Find where the given text appears and provide that cell's center as (X, Y) coordinate. 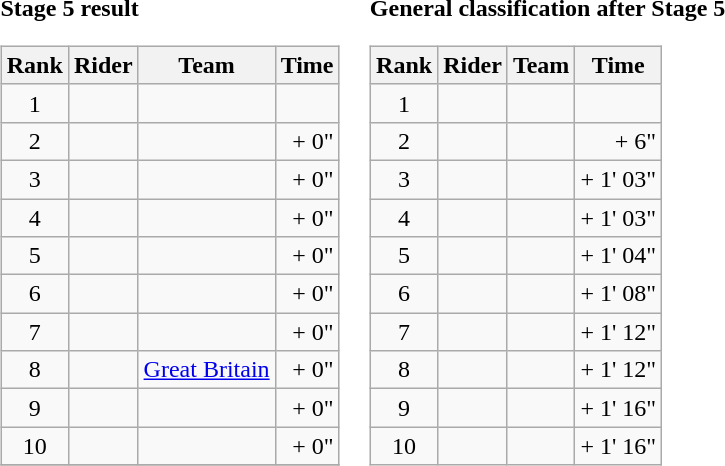
+ 6" (618, 141)
+ 1' 04" (618, 256)
+ 1' 08" (618, 294)
Great Britain (206, 370)
